Scan for the cell matching the given text and deliver its (x, y) coordinate at center. 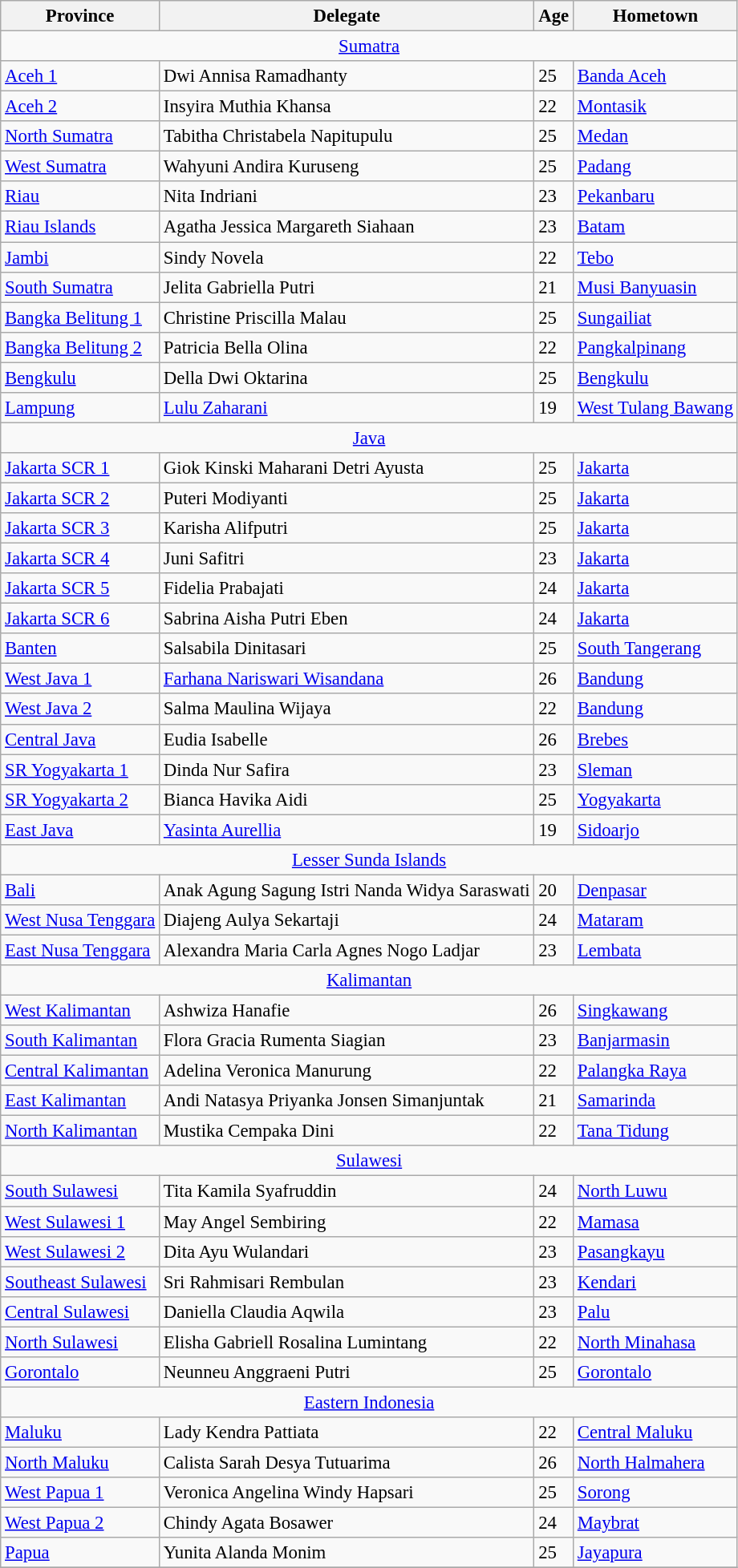
Dwi Annisa Ramadhanty (347, 76)
Chindy Agata Bosawer (347, 1523)
Sungailiat (655, 317)
Karisha Alifputri (347, 528)
Eastern Indonesia (369, 1402)
Elisha Gabriell Rosalina Lumintang (347, 1342)
Lampung (80, 408)
Riau (80, 196)
Tebo (655, 257)
Puteri Modiyanti (347, 498)
Jakarta SCR 4 (80, 559)
20 (553, 890)
Jakarta SCR 3 (80, 528)
Central Kalimantan (80, 1071)
South Kalimantan (80, 1041)
Patricia Bella Olina (347, 347)
Bali (80, 890)
Mataram (655, 920)
West Sulawesi 1 (80, 1222)
Andi Natasya Priyanka Jonsen Simanjuntak (347, 1101)
Brebes (655, 739)
Jakarta SCR 2 (80, 498)
Sumatra (369, 46)
Christine Priscilla Malau (347, 317)
Central Sulawesi (80, 1311)
North Sumatra (80, 136)
Central Maluku (655, 1433)
Maybrat (655, 1523)
Farhana Nariswari Wisandana (347, 679)
Neunneu Anggraeni Putri (347, 1372)
Tana Tidung (655, 1131)
Sleman (655, 770)
Aceh 2 (80, 107)
West Tulang Bawang (655, 408)
Anak Agung Sagung Istri Nanda Widya Saraswati (347, 890)
Mamasa (655, 1222)
May Angel Sembiring (347, 1222)
Nita Indriani (347, 196)
North Luwu (655, 1191)
Central Java (80, 739)
Sidoarjo (655, 830)
Lembata (655, 950)
South Tangerang (655, 649)
Jakarta SCR 6 (80, 619)
Flora Gracia Rumenta Siagian (347, 1041)
West Sumatra (80, 167)
Aceh 1 (80, 76)
Insyira Muthia Khansa (347, 107)
Yunita Alanda Monim (347, 1553)
East Kalimantan (80, 1101)
Alexandra Maria Carla Agnes Nogo Ladjar (347, 950)
North Minahasa (655, 1342)
Padang (655, 167)
Tabitha Christabela Napitupulu (347, 136)
Lesser Sunda Islands (369, 860)
West Java 2 (80, 709)
Sulawesi (369, 1162)
Giok Kinski Maharani Detri Ayusta (347, 468)
Medan (655, 136)
Province (80, 16)
Jayapura (655, 1553)
Kendari (655, 1282)
Pekanbaru (655, 196)
Singkawang (655, 1011)
Sabrina Aisha Putri Eben (347, 619)
Veronica Angelina Windy Hapsari (347, 1493)
Java (369, 438)
West Papua 2 (80, 1523)
Jakarta SCR 1 (80, 468)
North Maluku (80, 1462)
Salsabila Dinitasari (347, 649)
Banjarmasin (655, 1041)
Eudia Isabelle (347, 739)
Bangka Belitung 2 (80, 347)
Pasangkayu (655, 1251)
Palu (655, 1311)
West Nusa Tenggara (80, 920)
Jakarta SCR 5 (80, 588)
Musi Banyuasin (655, 287)
Maluku (80, 1433)
Hometown (655, 16)
North Kalimantan (80, 1131)
Diajeng Aulya Sekartaji (347, 920)
Dita Ayu Wulandari (347, 1251)
Pangkalpinang (655, 347)
SR Yogyakarta 2 (80, 799)
Southeast Sulawesi (80, 1282)
Banda Aceh (655, 76)
Age (553, 16)
Banten (80, 649)
Sorong (655, 1493)
Dinda Nur Safira (347, 770)
Batam (655, 227)
Tita Kamila Syafruddin (347, 1191)
Kalimantan (369, 980)
Bangka Belitung 1 (80, 317)
Samarinda (655, 1101)
Jelita Gabriella Putri (347, 287)
Mustika Cempaka Dini (347, 1131)
Riau Islands (80, 227)
West Java 1 (80, 679)
West Sulawesi 2 (80, 1251)
Lady Kendra Pattiata (347, 1433)
Adelina Veronica Manurung (347, 1071)
North Halmahera (655, 1462)
SR Yogyakarta 1 (80, 770)
Ashwiza Hanafie (347, 1011)
South Sumatra (80, 287)
East Nusa Tenggara (80, 950)
Della Dwi Oktarina (347, 378)
Wahyuni Andira Kuruseng (347, 167)
Yasinta Aurellia (347, 830)
Yogyakarta (655, 799)
Papua (80, 1553)
South Sulawesi (80, 1191)
West Papua 1 (80, 1493)
Salma Maulina Wijaya (347, 709)
North Sulawesi (80, 1342)
Bianca Havika Aidi (347, 799)
Lulu Zaharani (347, 408)
Jambi (80, 257)
Juni Safitri (347, 559)
West Kalimantan (80, 1011)
Sri Rahmisari Rembulan (347, 1282)
Daniella Claudia Aqwila (347, 1311)
Delegate (347, 16)
Palangka Raya (655, 1071)
Sindy Novela (347, 257)
Montasik (655, 107)
Denpasar (655, 890)
East Java (80, 830)
Agatha Jessica Margareth Siahaan (347, 227)
Calista Sarah Desya Tutuarima (347, 1462)
Fidelia Prabajati (347, 588)
